Detect which cell encompasses the target text, then output its (x, y) center coordinate. 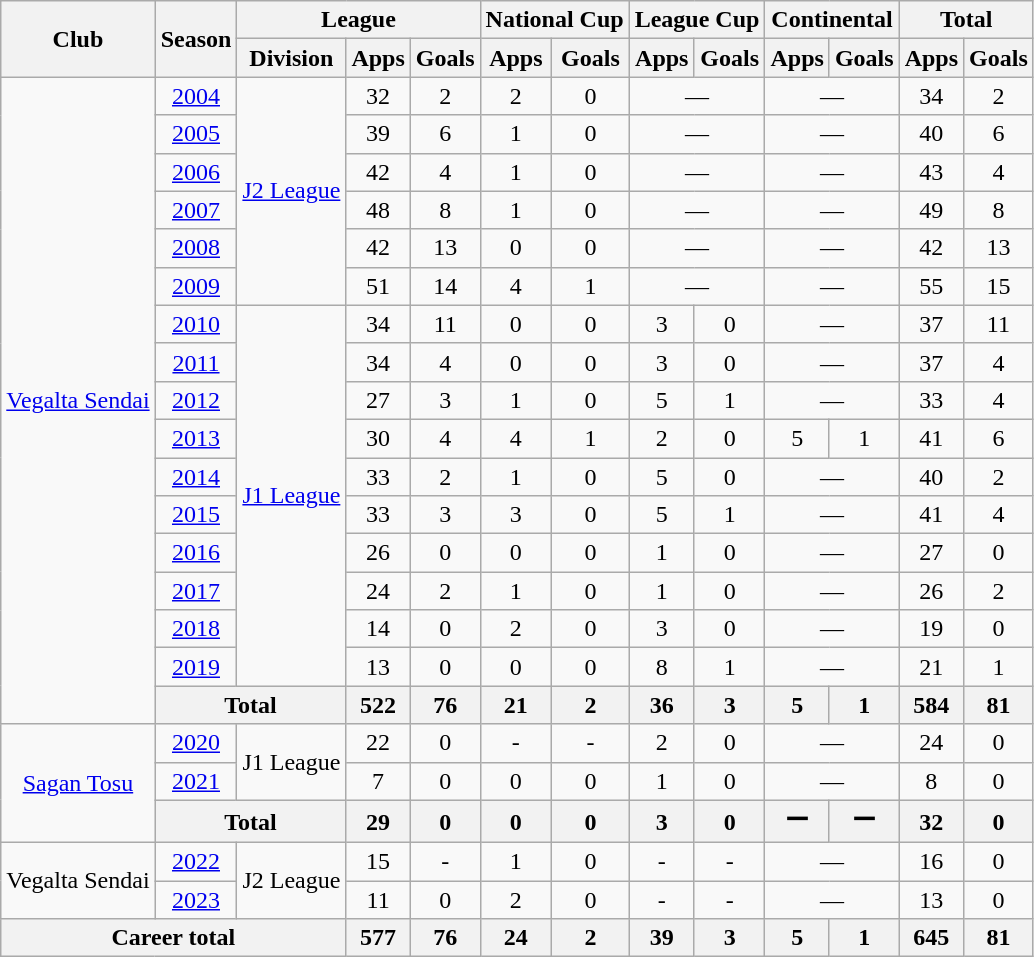
43 (931, 172)
2019 (196, 667)
2018 (196, 629)
2023 (196, 900)
Continental (832, 20)
2014 (196, 477)
2004 (196, 96)
29 (378, 822)
2007 (196, 210)
League (358, 20)
2006 (196, 172)
Club (78, 39)
Sagan Tosu (78, 784)
2022 (196, 862)
2012 (196, 400)
577 (378, 938)
51 (378, 286)
League Cup (697, 20)
36 (662, 705)
2010 (196, 324)
30 (378, 438)
Season (196, 39)
2020 (196, 743)
584 (931, 705)
2015 (196, 515)
2008 (196, 248)
16 (931, 862)
Division (292, 58)
2021 (196, 781)
49 (931, 210)
19 (931, 629)
55 (931, 286)
7 (378, 781)
Career total (174, 938)
National Cup (554, 20)
2005 (196, 134)
2017 (196, 591)
522 (378, 705)
22 (378, 743)
2013 (196, 438)
48 (378, 210)
2011 (196, 362)
2009 (196, 286)
2016 (196, 553)
645 (931, 938)
